For the text-containing cell, return its midpoint in (X, Y) coordinate format. 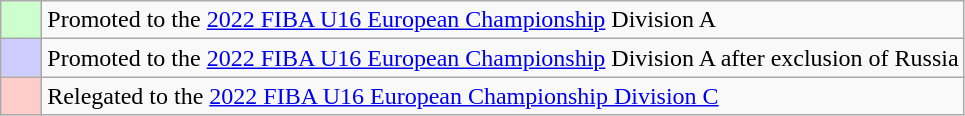
Relegated to the 2022 FIBA U16 European Championship Division C (503, 96)
Promoted to the 2022 FIBA U16 European Championship Division A after exclusion of Russia (503, 58)
Promoted to the 2022 FIBA U16 European Championship Division A (503, 20)
